Provide the [X, Y] coordinate of the cell's center where the given text is located.  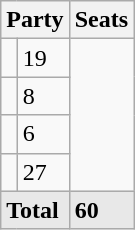
8 [43, 96]
27 [43, 172]
6 [43, 134]
Party [35, 20]
Total [35, 210]
60 [101, 210]
Seats [101, 20]
19 [43, 58]
